Determine the [x, y] coordinate at the center of the cell enclosing the given text.  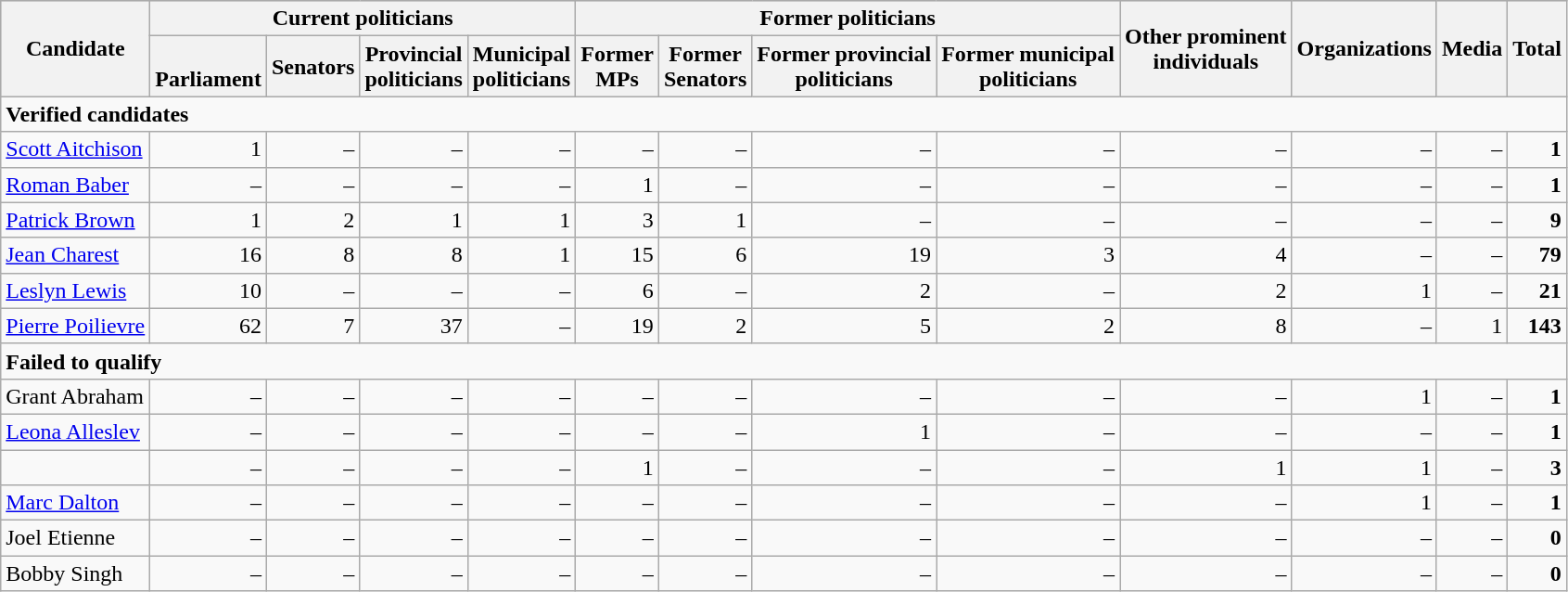
143 [1537, 326]
Jean Charest [76, 255]
4 [1206, 255]
Joel Etienne [76, 538]
Leslyn Lewis [76, 290]
Bobby Singh [76, 573]
Leona Alleslev [76, 431]
Scott Aitchison [76, 149]
79 [1537, 255]
Municipalpoliticians [521, 67]
Organizations [1364, 48]
Candidate [76, 48]
Patrick Brown [76, 220]
Media [1472, 48]
Other prominentindividuals [1206, 48]
Roman Baber [76, 185]
16 [209, 255]
10 [209, 290]
37 [414, 326]
Former municipalpoliticians [1028, 67]
Pierre Poilievre [76, 326]
5 [844, 326]
Senators [312, 67]
21 [1537, 290]
62 [209, 326]
Former provincialpoliticians [844, 67]
FormerSenators [705, 67]
Total [1537, 48]
Marc Dalton [76, 503]
Parliament [209, 67]
Provincialpoliticians [414, 67]
15 [618, 255]
Grant Abraham [76, 396]
Current politicians [363, 19]
Failed to qualify [784, 361]
Former politicians [848, 19]
7 [312, 326]
FormerMPs [618, 67]
9 [1537, 220]
Verified candidates [784, 114]
